Detect which cell encompasses the target text, then output its [x, y] center coordinate. 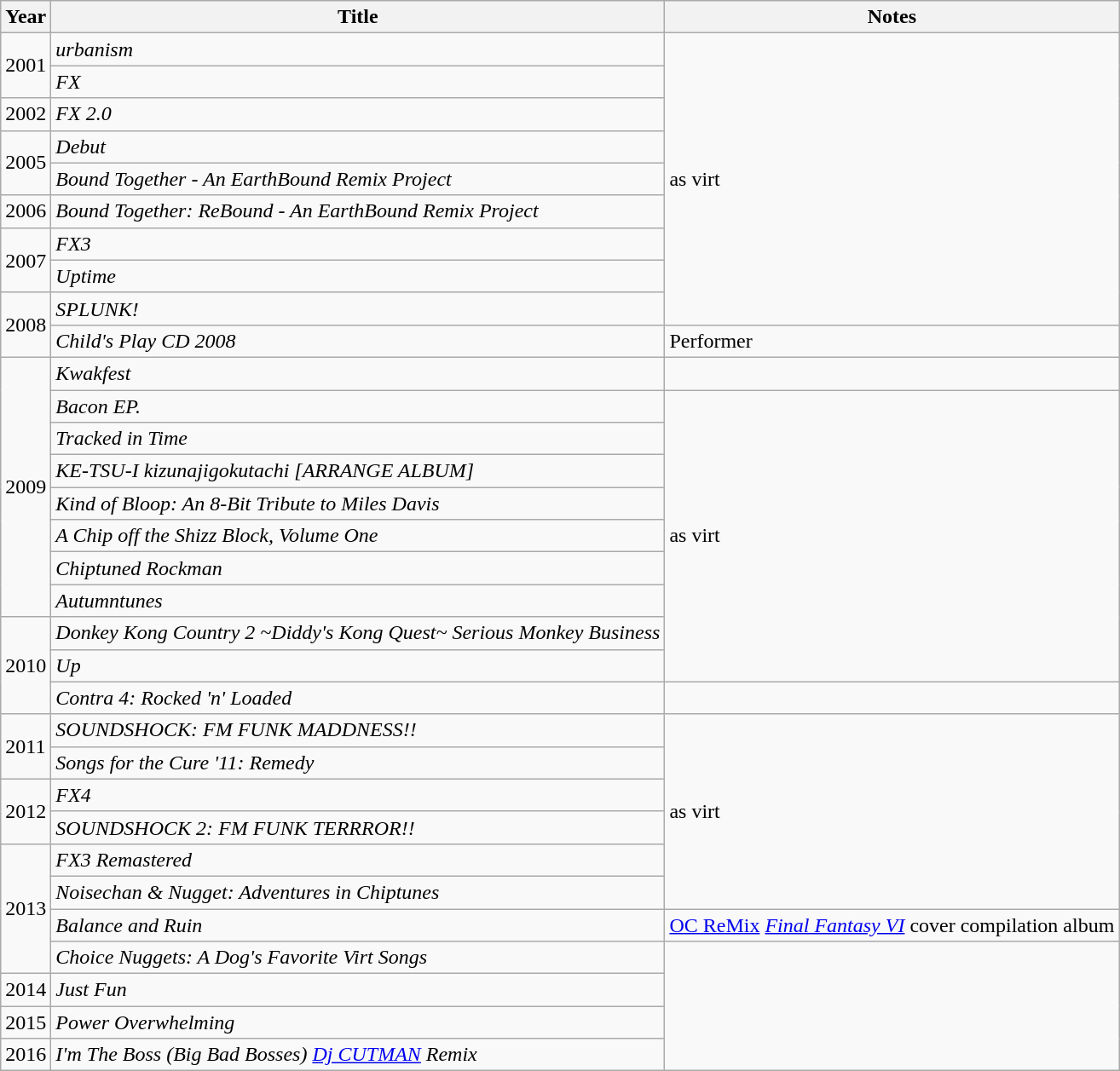
Performer [892, 341]
2011 [26, 746]
2005 [26, 163]
Just Fun [358, 990]
Balance and Ruin [358, 924]
Tracked in Time [358, 439]
A Chip off the Shizz Block, Volume One [358, 536]
Bound Together - An EarthBound Remix Project [358, 179]
Autumntunes [358, 601]
2014 [26, 990]
Power Overwhelming [358, 1022]
Kind of Bloop: An 8-Bit Tribute to Miles Davis [358, 504]
Bacon EP. [358, 406]
FX4 [358, 795]
urbanism [358, 49]
2001 [26, 66]
FX 2.0 [358, 114]
2013 [26, 908]
2009 [26, 487]
2010 [26, 665]
OC ReMix Final Fantasy VI cover compilation album [892, 924]
Year [26, 17]
I'm The Boss (Big Bad Bosses) Dj CUTMAN Remix [358, 1055]
2008 [26, 325]
Up [358, 665]
SOUNDSHOCK: FM FUNK MADDNESS!! [358, 730]
Noisechan & Nugget: Adventures in Chiptunes [358, 892]
Contra 4: Rocked 'n' Loaded [358, 698]
Title [358, 17]
Bound Together: ReBound - An EarthBound Remix Project [358, 211]
2016 [26, 1055]
2012 [26, 811]
Songs for the Cure '11: Remedy [358, 763]
2002 [26, 114]
Kwakfest [358, 373]
Notes [892, 17]
KE-TSU-I kizunajigokutachi [ARRANGE ALBUM] [358, 471]
FX [358, 82]
Chiptuned Rockman [358, 568]
2015 [26, 1022]
SPLUNK! [358, 308]
Choice Nuggets: A Dog's Favorite Virt Songs [358, 958]
Uptime [358, 276]
FX3 Remastered [358, 860]
2006 [26, 211]
Debut [358, 147]
FX3 [358, 244]
2007 [26, 260]
Child's Play CD 2008 [358, 341]
Donkey Kong Country 2 ~Diddy's Kong Quest~ Serious Monkey Business [358, 633]
SOUNDSHOCK 2: FM FUNK TERRROR!! [358, 827]
